Extract the [X, Y] coordinate from the center of the cell holding the provided text.  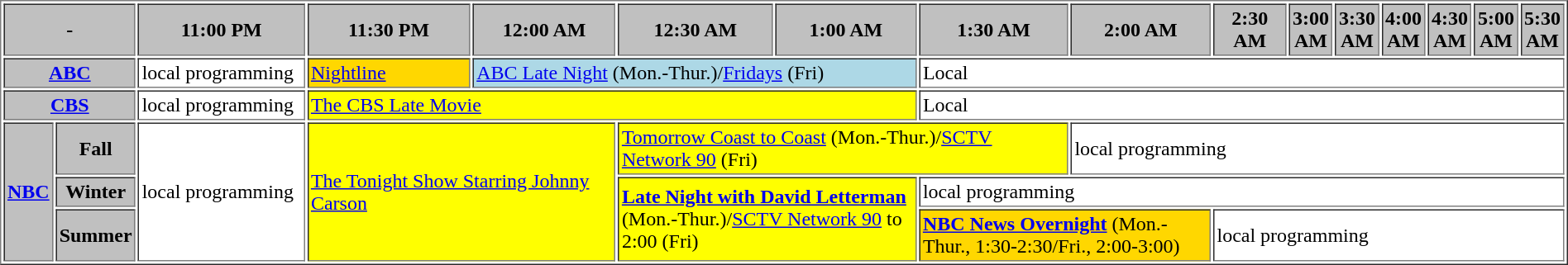
1:00 AM [845, 30]
3:30 AM [1356, 30]
NBC News Overnight (Mon.-Thur., 1:30-2:30/Fri., 2:00-3:00) [1065, 236]
4:30 AM [1449, 30]
2:00 AM [1141, 30]
3:00 AM [1310, 30]
5:30 AM [1542, 30]
Winter [96, 192]
5:00 AM [1495, 30]
11:00 PM [222, 30]
11:30 PM [389, 30]
4:00 AM [1403, 30]
Tomorrow Coast to Coast (Mon.-Thur.)/SCTV Network 90 (Fri) [844, 149]
ABC Late Night (Mon.-Thur.)/Fridays (Fri) [695, 73]
- [69, 30]
1:30 AM [994, 30]
Summer [96, 236]
12:30 AM [695, 30]
2:30 AM [1250, 30]
ABC [69, 73]
Late Night with David Letterman (Mon.-Thur.)/SCTV Network 90 to 2:00 (Fri) [767, 219]
12:00 AM [544, 30]
Nightline [389, 73]
CBS [69, 106]
The CBS Late Movie [612, 106]
NBC [28, 192]
Fall [96, 149]
The Tonight Show Starring Johnny Carson [461, 192]
